Capture the cell that displays the provided text and extract its (X, Y) central coordinate. 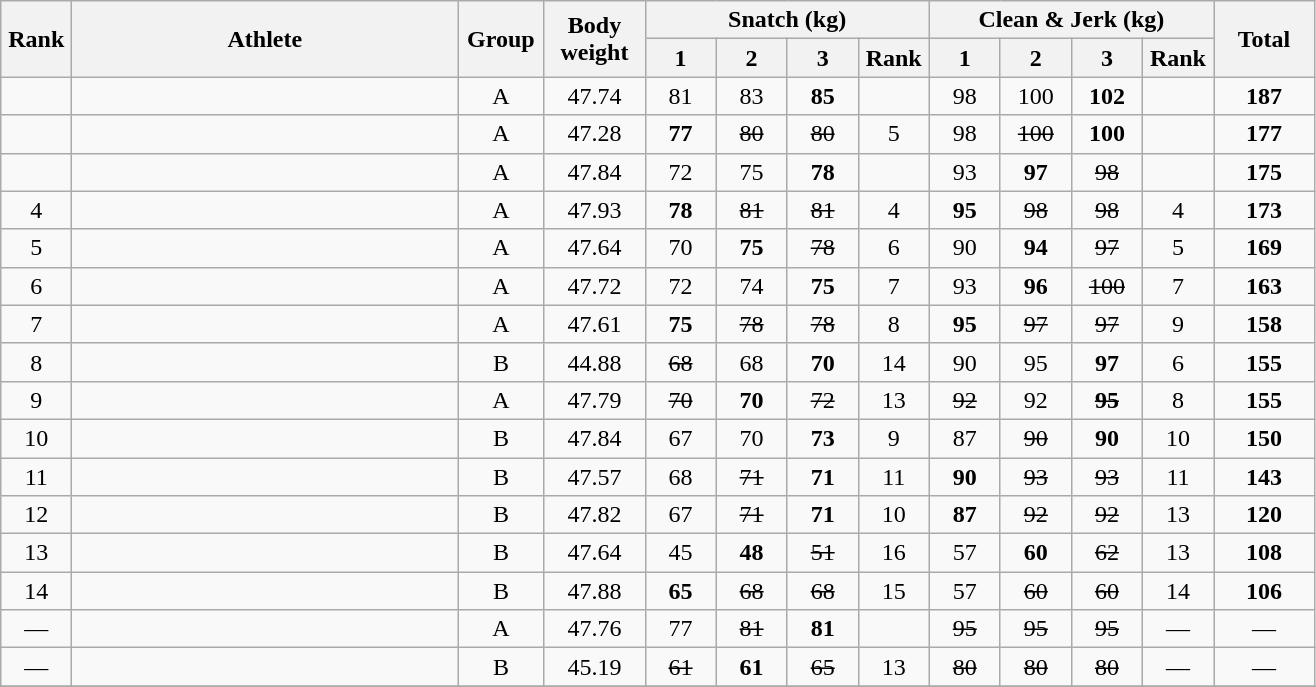
47.61 (594, 324)
Snatch (kg) (787, 20)
47.93 (594, 210)
48 (752, 553)
96 (1036, 286)
16 (894, 553)
Group (501, 39)
Clean & Jerk (kg) (1071, 20)
150 (1264, 438)
47.28 (594, 134)
45 (680, 553)
47.88 (594, 591)
45.19 (594, 667)
85 (822, 96)
51 (822, 553)
177 (1264, 134)
102 (1106, 96)
Athlete (265, 39)
47.79 (594, 400)
169 (1264, 248)
175 (1264, 172)
Body weight (594, 39)
47.76 (594, 629)
108 (1264, 553)
158 (1264, 324)
15 (894, 591)
47.82 (594, 515)
12 (36, 515)
73 (822, 438)
47.57 (594, 477)
94 (1036, 248)
120 (1264, 515)
173 (1264, 210)
187 (1264, 96)
47.72 (594, 286)
Total (1264, 39)
62 (1106, 553)
44.88 (594, 362)
106 (1264, 591)
74 (752, 286)
47.74 (594, 96)
83 (752, 96)
143 (1264, 477)
163 (1264, 286)
